Locate the cell with the specified text and output its (x, y) center coordinate. 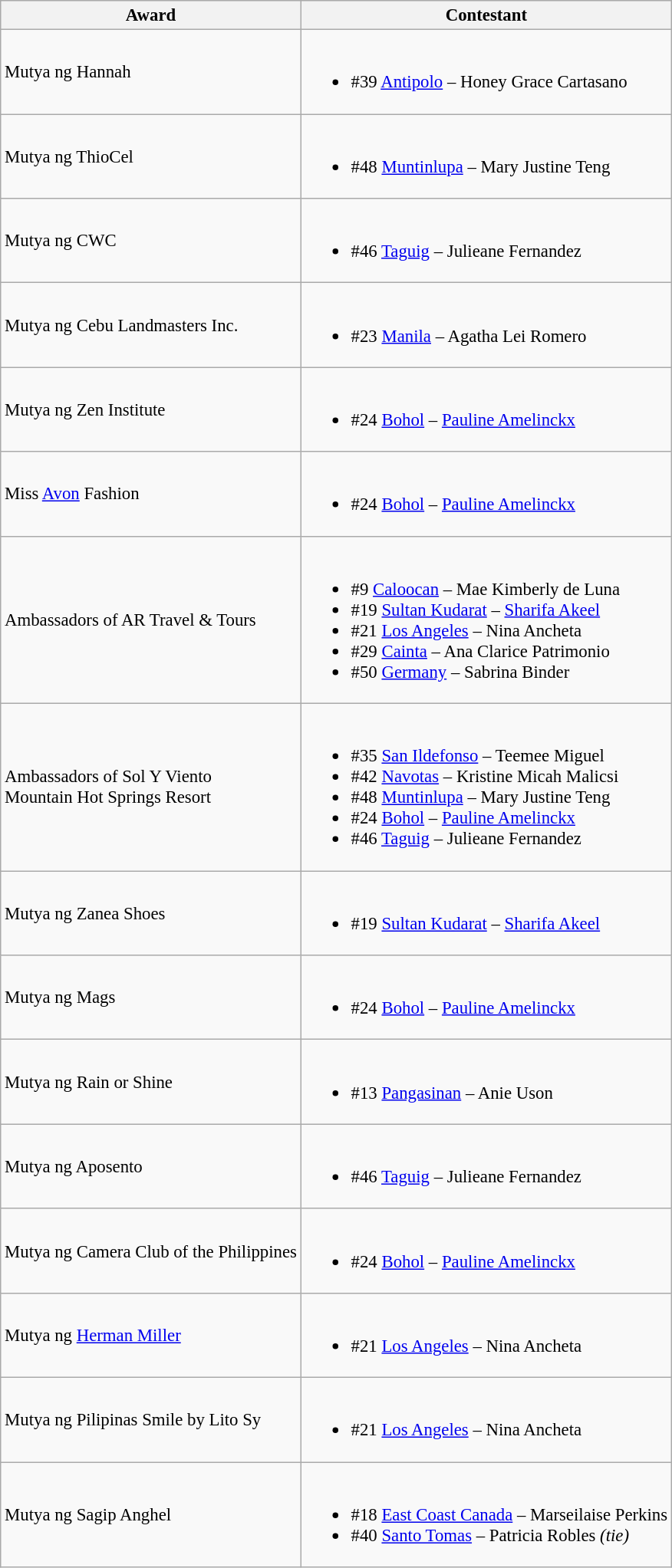
Mutya ng Aposento (151, 1166)
#18 East Coast Canada – Marseilaise Perkins#40 Santo Tomas – Patricia Robles (tie) (486, 1515)
Mutya ng Rain or Shine (151, 1082)
Mutya ng Zanea Shoes (151, 913)
Mutya ng Mags (151, 998)
Award (151, 15)
Mutya ng Cebu Landmasters Inc. (151, 325)
#48 Muntinlupa – Mary Justine Teng (486, 156)
Mutya ng Zen Institute (151, 409)
#13 Pangasinan – Anie Uson (486, 1082)
Contestant (486, 15)
Miss Avon Fashion (151, 494)
#39 Antipolo – Honey Grace Cartasano (486, 72)
Mutya ng Hannah (151, 72)
#19 Sultan Kudarat – Sharifa Akeel (486, 913)
Mutya ng ThioCel (151, 156)
Ambassadors of AR Travel & Tours (151, 620)
Mutya ng CWC (151, 241)
Mutya ng Sagip Anghel (151, 1515)
Ambassadors of Sol Y VientoMountain Hot Springs Resort (151, 787)
Mutya ng Pilipinas Smile by Lito Sy (151, 1420)
Mutya ng Herman Miller (151, 1336)
Mutya ng Camera Club of the Philippines (151, 1251)
#23 Manila – Agatha Lei Romero (486, 325)
